Detect which cell encompasses the target text, then output its [X, Y] center coordinate. 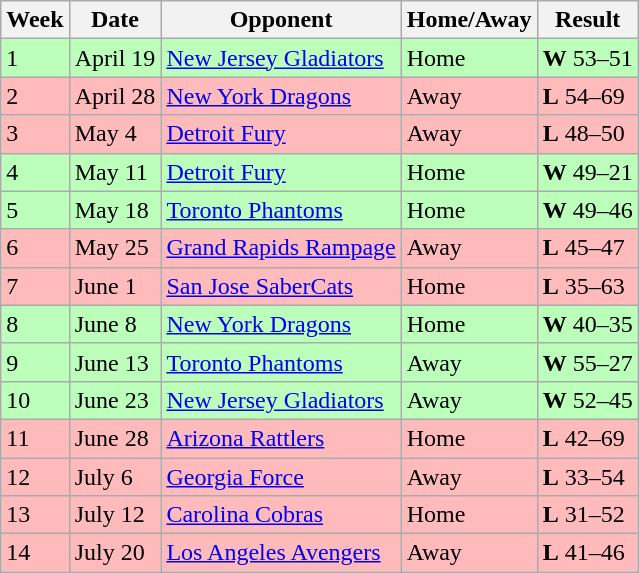
July 20 [115, 553]
June 1 [115, 286]
April 28 [115, 96]
L 31–52 [588, 515]
Arizona Rattlers [281, 438]
L 41–46 [588, 553]
7 [35, 286]
June 28 [115, 438]
13 [35, 515]
2 [35, 96]
10 [35, 400]
W 55–27 [588, 362]
11 [35, 438]
April 19 [115, 58]
July 6 [115, 477]
Week [35, 20]
9 [35, 362]
May 25 [115, 248]
L 45–47 [588, 248]
Georgia Force [281, 477]
July 12 [115, 515]
Opponent [281, 20]
W 52–45 [588, 400]
4 [35, 172]
L 35–63 [588, 286]
Grand Rapids Rampage [281, 248]
May 4 [115, 134]
3 [35, 134]
8 [35, 324]
6 [35, 248]
Carolina Cobras [281, 515]
June 23 [115, 400]
May 18 [115, 210]
Result [588, 20]
W 53–51 [588, 58]
San Jose SaberCats [281, 286]
June 8 [115, 324]
W 49–21 [588, 172]
June 13 [115, 362]
L 54–69 [588, 96]
Los Angeles Avengers [281, 553]
L 42–69 [588, 438]
Date [115, 20]
Home/Away [469, 20]
May 11 [115, 172]
12 [35, 477]
L 33–54 [588, 477]
1 [35, 58]
W 40–35 [588, 324]
W 49–46 [588, 210]
L 48–50 [588, 134]
14 [35, 553]
5 [35, 210]
